Output the [x, y] coordinate of the center of the cell containing the given text.  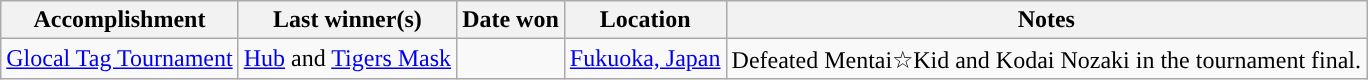
Defeated Mentai☆Kid and Kodai Nozaki in the tournament final. [1046, 59]
Hub and Tigers Mask [347, 59]
Accomplishment [120, 20]
Last winner(s) [347, 20]
Location [645, 20]
Notes [1046, 20]
Glocal Tag Tournament [120, 59]
Date won [511, 20]
Fukuoka, Japan [645, 59]
